Search for the cell housing the specified text and yield its (x, y) center coordinate. 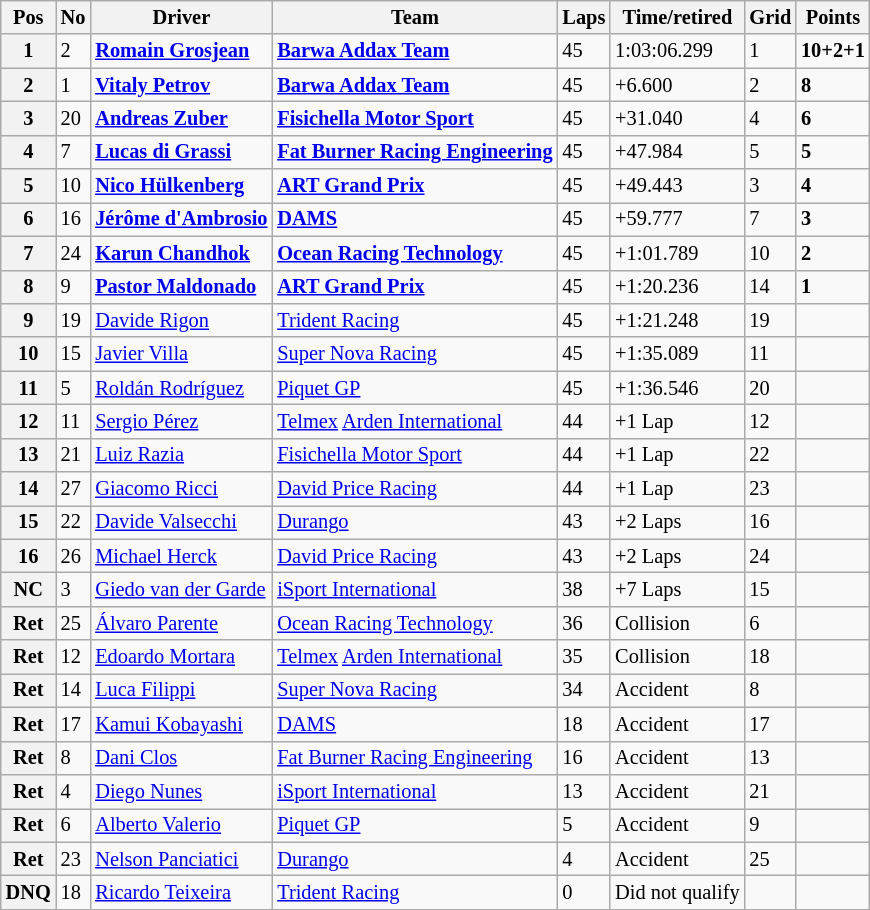
+47.984 (677, 152)
Grid (770, 17)
+1:35.089 (677, 354)
Luca Filippi (181, 690)
Álvaro Parente (181, 623)
NC (28, 589)
Alberto Valerio (181, 825)
No (74, 17)
Jérôme d'Ambrosio (181, 219)
DNQ (28, 892)
+1:36.546 (677, 388)
Vitaly Petrov (181, 85)
Karun Chandhok (181, 253)
Roldán Rodríguez (181, 388)
Pastor Maldonado (181, 287)
Luiz Razia (181, 455)
0 (584, 892)
34 (584, 690)
Michael Herck (181, 556)
Nelson Panciatici (181, 859)
Javier Villa (181, 354)
Driver (181, 17)
10+2+1 (833, 51)
36 (584, 623)
Giedo van der Garde (181, 589)
35 (584, 657)
Kamui Kobayashi (181, 724)
27 (74, 489)
+1:20.236 (677, 287)
Romain Grosjean (181, 51)
Edoardo Mortara (181, 657)
Lucas di Grassi (181, 152)
+59.777 (677, 219)
+31.040 (677, 118)
Time/retired (677, 17)
Nico Hülkenberg (181, 186)
Andreas Zuber (181, 118)
Davide Valsecchi (181, 522)
+6.600 (677, 85)
Diego Nunes (181, 791)
Points (833, 17)
+1:01.789 (677, 253)
1:03:06.299 (677, 51)
+7 Laps (677, 589)
26 (74, 556)
+1:21.248 (677, 320)
Giacomo Ricci (181, 489)
Pos (28, 17)
Davide Rigon (181, 320)
Laps (584, 17)
Sergio Pérez (181, 421)
Dani Clos (181, 758)
Ricardo Teixeira (181, 892)
38 (584, 589)
Team (414, 17)
+49.443 (677, 186)
Did not qualify (677, 892)
